Scan for the cell matching the given text and deliver its [x, y] coordinate at center. 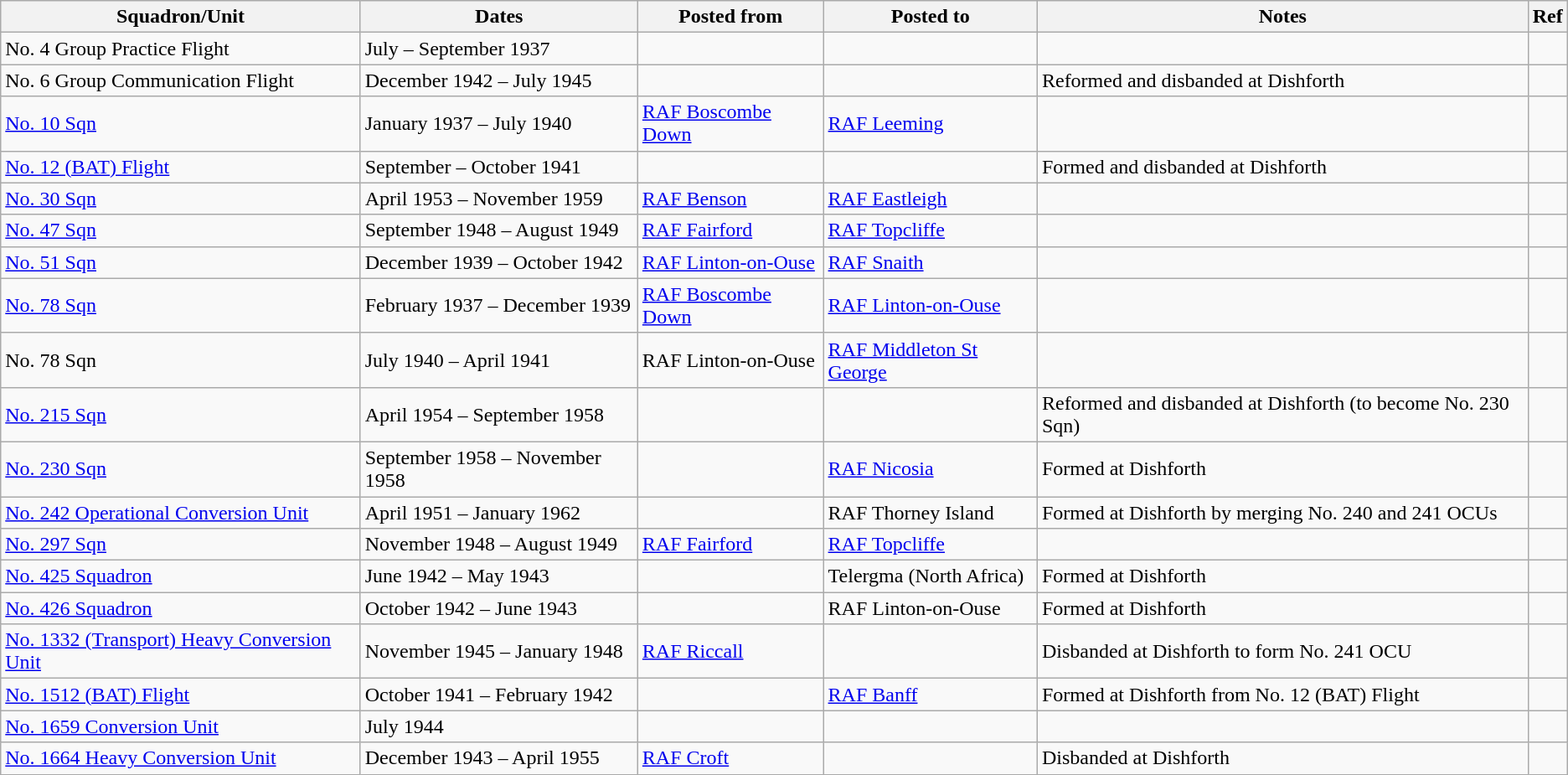
RAF Middleton St George [930, 360]
September – October 1941 [499, 167]
RAF Snaith [930, 262]
Reformed and disbanded at Dishforth (to become No. 230 Sqn) [1282, 414]
No. 51 Sqn [181, 262]
January 1937 – July 1940 [499, 124]
April 1954 – September 1958 [499, 414]
Telergma (North Africa) [930, 576]
July – September 1937 [499, 49]
No. 425 Squadron [181, 576]
July 1940 – April 1941 [499, 360]
December 1943 – April 1955 [499, 758]
February 1937 – December 1939 [499, 305]
RAF Eastleigh [930, 199]
Disbanded at Dishforth to form No. 241 OCU [1282, 652]
Formed at Dishforth from No. 12 (BAT) Flight [1282, 695]
No. 4 Group Practice Flight [181, 49]
No. 30 Sqn [181, 199]
No. 230 Sqn [181, 469]
RAF Riccall [730, 652]
December 1939 – October 1942 [499, 262]
September 1948 – August 1949 [499, 230]
Notes [1282, 17]
Disbanded at Dishforth [1282, 758]
December 1942 – July 1945 [499, 80]
RAF Thorney Island [930, 512]
Dates [499, 17]
Formed and disbanded at Dishforth [1282, 167]
July 1944 [499, 726]
RAF Leeming [930, 124]
No. 215 Sqn [181, 414]
No. 6 Group Communication Flight [181, 80]
No. 297 Sqn [181, 545]
No. 47 Sqn [181, 230]
No. 1659 Conversion Unit [181, 726]
No. 10 Sqn [181, 124]
November 1945 – January 1948 [499, 652]
October 1941 – February 1942 [499, 695]
April 1951 – January 1962 [499, 512]
RAF Croft [730, 758]
Ref [1548, 17]
No. 1512 (BAT) Flight [181, 695]
April 1953 – November 1959 [499, 199]
October 1942 – June 1943 [499, 608]
RAF Banff [930, 695]
RAF Nicosia [930, 469]
No. 1664 Heavy Conversion Unit [181, 758]
November 1948 – August 1949 [499, 545]
Squadron/Unit [181, 17]
Posted from [730, 17]
No. 242 Operational Conversion Unit [181, 512]
No. 1332 (Transport) Heavy Conversion Unit [181, 652]
RAF Benson [730, 199]
Formed at Dishforth by merging No. 240 and 241 OCUs [1282, 512]
Reformed and disbanded at Dishforth [1282, 80]
Posted to [930, 17]
June 1942 – May 1943 [499, 576]
No. 12 (BAT) Flight [181, 167]
September 1958 – November 1958 [499, 469]
No. 426 Squadron [181, 608]
